Output the [x, y] coordinate of the center of the cell containing the given text.  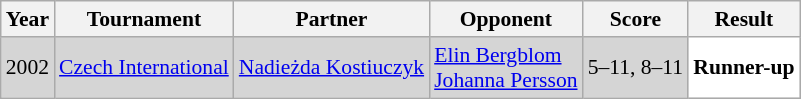
2002 [28, 68]
Partner [332, 19]
Nadieżda Kostiuczyk [332, 68]
Tournament [144, 19]
Score [636, 19]
Runner-up [744, 68]
Elin Bergblom Johanna Persson [506, 68]
Result [744, 19]
Czech International [144, 68]
Year [28, 19]
5–11, 8–11 [636, 68]
Opponent [506, 19]
